Capture the cell that displays the provided text and extract its (x, y) central coordinate. 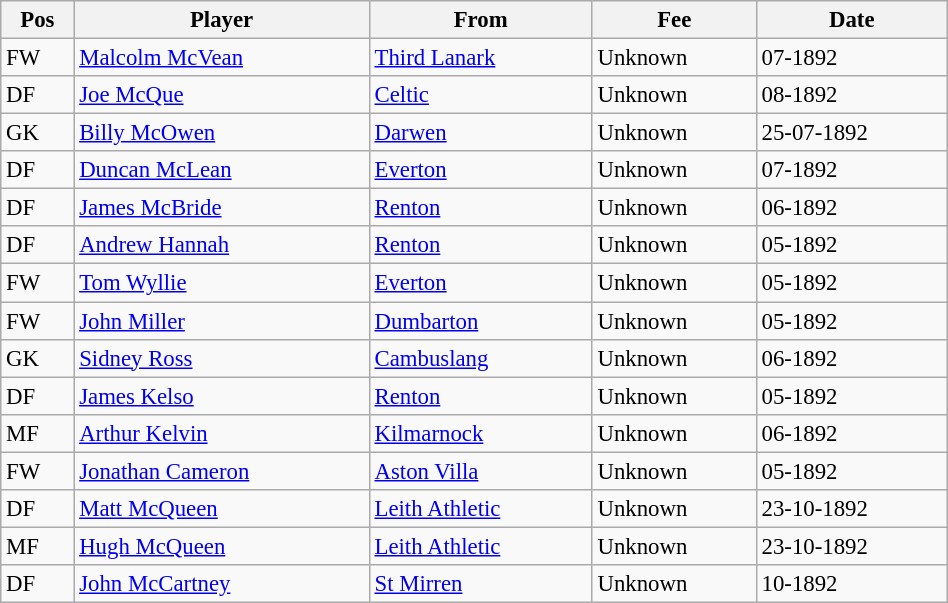
Jonathan Cameron (222, 471)
Arthur Kelvin (222, 433)
Duncan McLean (222, 170)
Hugh McQueen (222, 546)
08-1892 (852, 95)
Fee (674, 20)
James Kelso (222, 396)
Third Lanark (480, 58)
Pos (38, 20)
25-07-1892 (852, 133)
John Miller (222, 321)
From (480, 20)
Tom Wyllie (222, 283)
Darwen (480, 133)
Matt McQueen (222, 509)
Kilmarnock (480, 433)
Dumbarton (480, 321)
St Mirren (480, 584)
10-1892 (852, 584)
Celtic (480, 95)
John McCartney (222, 584)
Sidney Ross (222, 358)
Date (852, 20)
Andrew Hannah (222, 245)
James McBride (222, 208)
Aston Villa (480, 471)
Player (222, 20)
Joe McQue (222, 95)
Malcolm McVean (222, 58)
Cambuslang (480, 358)
Billy McOwen (222, 133)
